Identify which cell holds the provided text, then report its (x, y) central coordinate. 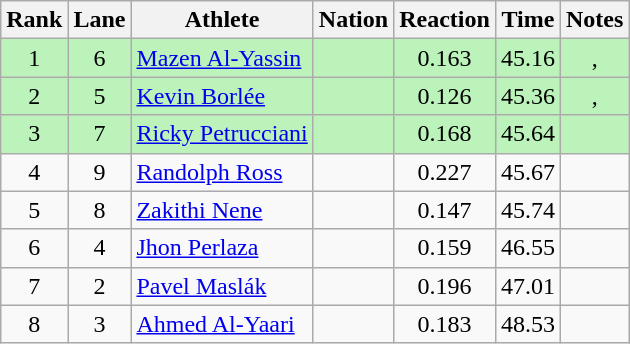
Mazen Al-Yassin (222, 58)
Notes (594, 20)
Jhon Perlaza (222, 248)
0.159 (445, 248)
Reaction (445, 20)
0.163 (445, 58)
0.168 (445, 134)
Ahmed Al-Yaari (222, 324)
Pavel Maslák (222, 286)
46.55 (528, 248)
Kevin Borlée (222, 96)
45.36 (528, 96)
Nation (353, 20)
0.126 (445, 96)
Lane (100, 20)
Rank (34, 20)
0.196 (445, 286)
Ricky Petrucciani (222, 134)
45.74 (528, 210)
9 (100, 172)
45.67 (528, 172)
0.183 (445, 324)
48.53 (528, 324)
0.227 (445, 172)
Athlete (222, 20)
47.01 (528, 286)
1 (34, 58)
45.64 (528, 134)
45.16 (528, 58)
Zakithi Nene (222, 210)
0.147 (445, 210)
Randolph Ross (222, 172)
Time (528, 20)
